Return [x, y] of the center of cell containing provided text 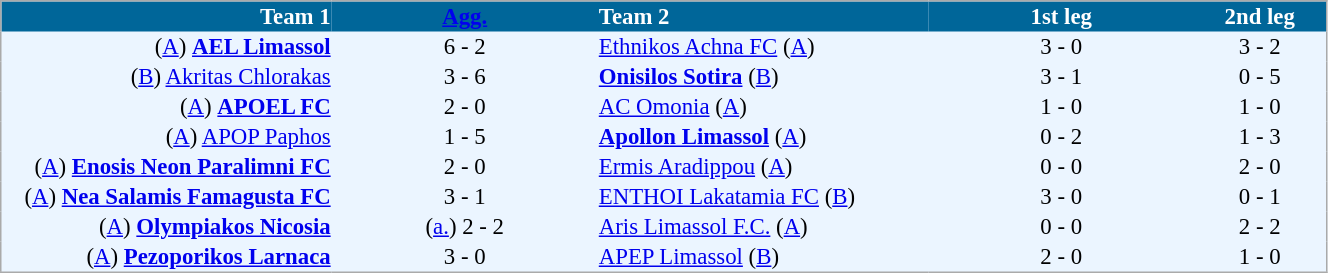
(A) Olympiakos Nicosia [166, 227]
1 - 5 [464, 137]
0 - 1 [1260, 197]
2nd leg [1260, 16]
Team 1 [166, 16]
(B) Akritas Chlorakas [166, 77]
Agg. [464, 16]
Ethnikos Achna FC (A) [762, 47]
0 - 5 [1260, 77]
1st leg [1062, 16]
AC Omonia (A) [762, 107]
Team 2 [762, 16]
(A) APOP Paphos [166, 137]
ENTHOI Lakatamia FC (B) [762, 197]
3 - 2 [1260, 47]
APEP Limassol (B) [762, 257]
Apollon Limassol (A) [762, 137]
6 - 2 [464, 47]
1 - 3 [1260, 137]
(A) Pezoporikos Larnaca [166, 257]
Ermis Aradippou (A) [762, 167]
3 - 6 [464, 77]
Aris Limassol F.C. (A) [762, 227]
2 - 2 [1260, 227]
0 - 2 [1062, 137]
Onisilos Sotira (B) [762, 77]
(A) AEL Limassol [166, 47]
(A) Nea Salamis Famagusta FC [166, 197]
(A) APOEL FC [166, 107]
(a.) 2 - 2 [464, 227]
(A) Enosis Neon Paralimni FC [166, 167]
